Find where the given text appears and provide that cell's center as [x, y] coordinate. 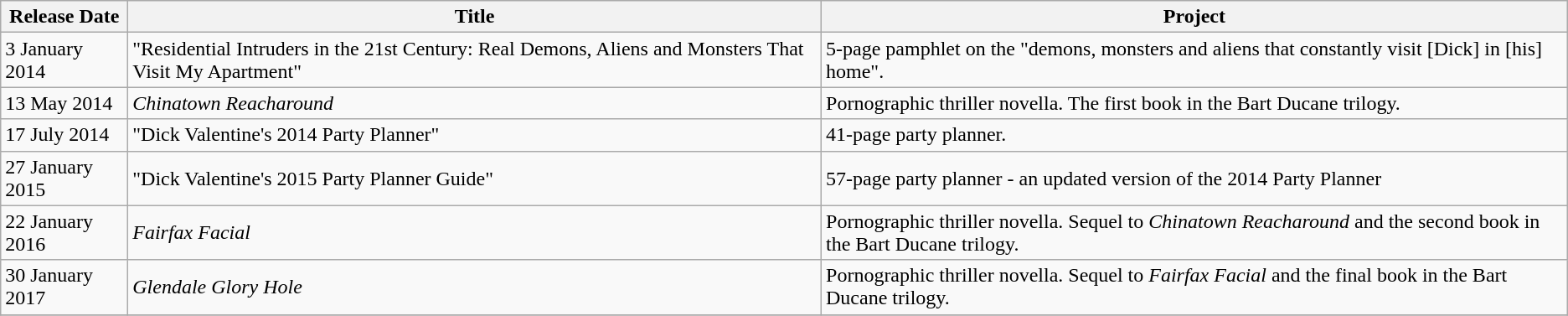
41-page party planner. [1194, 135]
Release Date [64, 17]
5-page pamphlet on the "demons, monsters and aliens that constantly visit [Dick] in [his] home". [1194, 60]
3 January 2014 [64, 60]
Fairfax Facial [475, 233]
Pornographic thriller novella. Sequel to Chinatown Reacharound and the second book in the Bart Ducane trilogy. [1194, 233]
Pornographic thriller novella. The first book in the Bart Ducane trilogy. [1194, 103]
Chinatown Reacharound [475, 103]
"Dick Valentine's 2014 Party Planner" [475, 135]
Pornographic thriller novella. Sequel to Fairfax Facial and the final book in the Bart Ducane trilogy. [1194, 287]
Title [475, 17]
17 July 2014 [64, 135]
"Residential Intruders in the 21st Century: Real Demons, Aliens and Monsters That Visit My Apartment" [475, 60]
27 January 2015 [64, 178]
22 January 2016 [64, 233]
57-page party planner - an updated version of the 2014 Party Planner [1194, 178]
13 May 2014 [64, 103]
30 January 2017 [64, 287]
Project [1194, 17]
"Dick Valentine's 2015 Party Planner Guide" [475, 178]
Glendale Glory Hole [475, 287]
